Locate the cell with the specified text and output its (x, y) center coordinate. 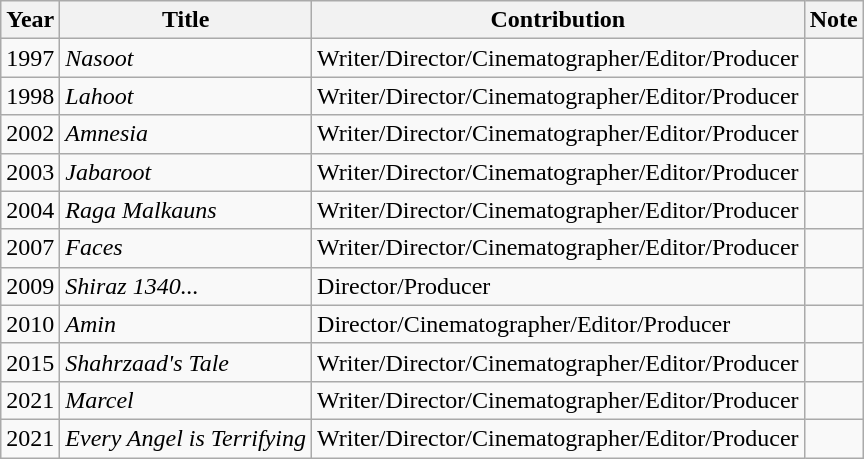
Every Angel is Terrifying (186, 438)
2015 (30, 362)
Shahrzaad's Tale (186, 362)
2010 (30, 324)
Faces (186, 248)
Jabaroot (186, 172)
Title (186, 20)
Amnesia (186, 134)
Contribution (558, 20)
Lahoot (186, 96)
Amin (186, 324)
Director/Cinematographer/Editor/Producer (558, 324)
2003 (30, 172)
Nasoot (186, 58)
Raga Malkauns (186, 210)
Director/Producer (558, 286)
2009 (30, 286)
2007 (30, 248)
Marcel (186, 400)
1998 (30, 96)
Year (30, 20)
2002 (30, 134)
2004 (30, 210)
1997 (30, 58)
Note (834, 20)
Shiraz 1340... (186, 286)
